Determine the (x, y) coordinate at the center of the cell enclosing the given text.  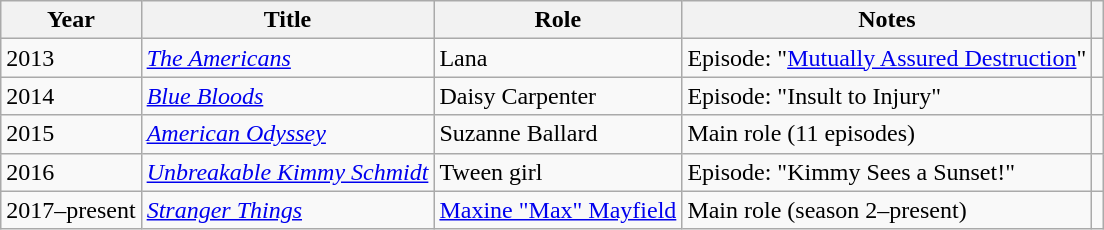
2014 (71, 96)
Episode: "Kimmy Sees a Sunset!" (887, 172)
Role (558, 20)
2015 (71, 134)
The Americans (288, 58)
Stranger Things (288, 210)
Year (71, 20)
Blue Bloods (288, 96)
2013 (71, 58)
2017–present (71, 210)
Episode: "Insult to Injury" (887, 96)
Tween girl (558, 172)
Unbreakable Kimmy Schmidt (288, 172)
Title (288, 20)
2016 (71, 172)
Suzanne Ballard (558, 134)
Main role (season 2–present) (887, 210)
American Odyssey (288, 134)
Episode: "Mutually Assured Destruction" (887, 58)
Notes (887, 20)
Daisy Carpenter (558, 96)
Main role (11 episodes) (887, 134)
Lana (558, 58)
Maxine "Max" Mayfield (558, 210)
